Provide the [x, y] coordinate of the cell's center where the given text is located.  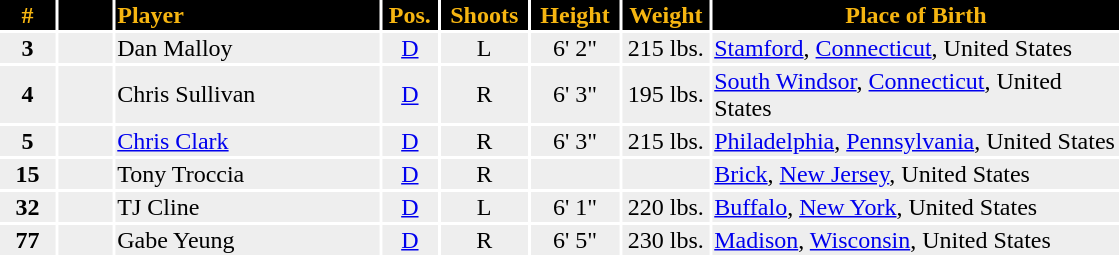
77 [28, 240]
6' 5" [575, 240]
3 [28, 48]
TJ Cline [248, 207]
Height [575, 15]
15 [28, 174]
220 lbs. [666, 207]
4 [28, 94]
# [28, 15]
Weight [666, 15]
Tony Troccia [248, 174]
195 lbs. [666, 94]
Buffalo, New York, United States [916, 207]
Brick, New Jersey, United States [916, 174]
Stamford, Connecticut, United States [916, 48]
Madison, Wisconsin, United States [916, 240]
32 [28, 207]
Place of Birth [916, 15]
Chris Sullivan [248, 94]
Player [248, 15]
Gabe Yeung [248, 240]
Pos. [410, 15]
South Windsor, Connecticut, United States [916, 94]
Shoots [484, 15]
5 [28, 141]
Dan Malloy [248, 48]
Philadelphia, Pennsylvania, United States [916, 141]
230 lbs. [666, 240]
6' 1" [575, 207]
Chris Clark [248, 141]
6' 2" [575, 48]
